Return the (X, Y) coordinate for the center point of the cell that contains the specified text.  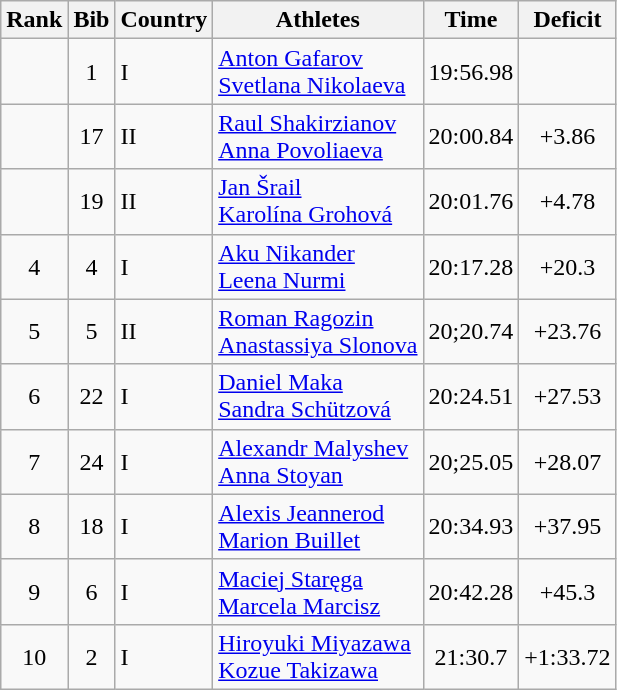
17 (92, 136)
+27.53 (568, 396)
10 (34, 656)
9 (34, 592)
+28.07 (568, 462)
Maciej StaręgaMarcela Marcisz (318, 592)
19 (92, 202)
Rank (34, 20)
+45.3 (568, 592)
Athletes (318, 20)
Jan ŠrailKarolína Grohová (318, 202)
20:01.76 (471, 202)
8 (34, 526)
24 (92, 462)
Country (164, 20)
Roman RagozinAnastassiya Slonova (318, 332)
20:24.51 (471, 396)
19:56.98 (471, 72)
Alexis JeannerodMarion Buillet (318, 526)
+20.3 (568, 266)
20:34.93 (471, 526)
Alexandr MalyshevAnna Stoyan (318, 462)
+37.95 (568, 526)
Daniel MakaSandra Schützová (318, 396)
+23.76 (568, 332)
+4.78 (568, 202)
18 (92, 526)
22 (92, 396)
20:00.84 (471, 136)
20:17.28 (471, 266)
20;25.05 (471, 462)
+1:33.72 (568, 656)
7 (34, 462)
Bib (92, 20)
Aku NikanderLeena Nurmi (318, 266)
+3.86 (568, 136)
Raul ShakirzianovAnna Povoliaeva (318, 136)
20:42.28 (471, 592)
2 (92, 656)
Anton GafarovSvetlana Nikolaeva (318, 72)
1 (92, 72)
Time (471, 20)
20;20.74 (471, 332)
21:30.7 (471, 656)
Hiroyuki MiyazawaKozue Takizawa (318, 656)
Deficit (568, 20)
